Output the (X, Y) coordinate of the center of the cell containing the given text.  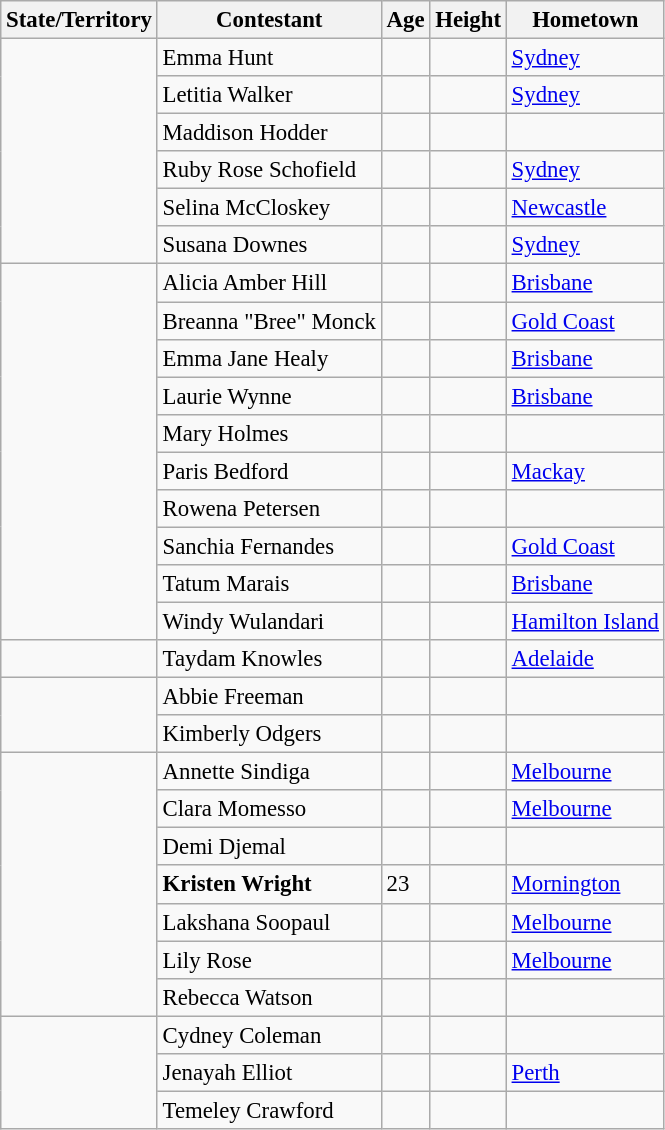
Windy Wulandari (269, 621)
Perth (585, 1073)
Mornington (585, 885)
Taydam Knowles (269, 659)
Paris Bedford (269, 471)
Age (406, 20)
Newcastle (585, 208)
State/Territory (80, 20)
Abbie Freeman (269, 697)
Temeley Crawford (269, 1110)
Selina McCloskey (269, 208)
Emma Jane Healy (269, 358)
Hamilton Island (585, 621)
Mary Holmes (269, 433)
Lily Rose (269, 960)
Jenayah Elliot (269, 1073)
Breanna "Bree" Monck (269, 321)
Kimberly Odgers (269, 734)
Alicia Amber Hill (269, 283)
Mackay (585, 471)
Adelaide (585, 659)
Cydney Coleman (269, 1035)
Sanchia Fernandes (269, 546)
Tatum Marais (269, 584)
Annette Sindiga (269, 772)
Maddison Hodder (269, 133)
Height (468, 20)
Susana Downes (269, 245)
Clara Momesso (269, 809)
Lakshana Soopaul (269, 922)
Emma Hunt (269, 58)
Contestant (269, 20)
Laurie Wynne (269, 396)
Ruby Rose Schofield (269, 170)
23 (406, 885)
Rowena Petersen (269, 509)
Rebecca Watson (269, 997)
Hometown (585, 20)
Demi Djemal (269, 847)
Letitia Walker (269, 95)
Kristen Wright (269, 885)
